Capture the cell that displays the provided text and extract its (x, y) central coordinate. 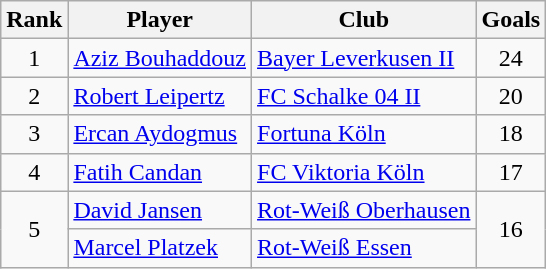
Ercan Aydogmus (160, 134)
1 (34, 58)
20 (511, 96)
18 (511, 134)
Rank (34, 20)
24 (511, 58)
Rot-Weiß Oberhausen (364, 210)
FC Schalke 04 II (364, 96)
Fortuna Köln (364, 134)
Club (364, 20)
Rot-Weiß Essen (364, 248)
Goals (511, 20)
Marcel Platzek (160, 248)
David Jansen (160, 210)
17 (511, 172)
Robert Leipertz (160, 96)
Bayer Leverkusen II (364, 58)
5 (34, 229)
Fatih Candan (160, 172)
FC Viktoria Köln (364, 172)
Player (160, 20)
Aziz Bouhaddouz (160, 58)
2 (34, 96)
3 (34, 134)
16 (511, 229)
4 (34, 172)
